Extract the [X, Y] coordinate from the center of the cell holding the provided text.  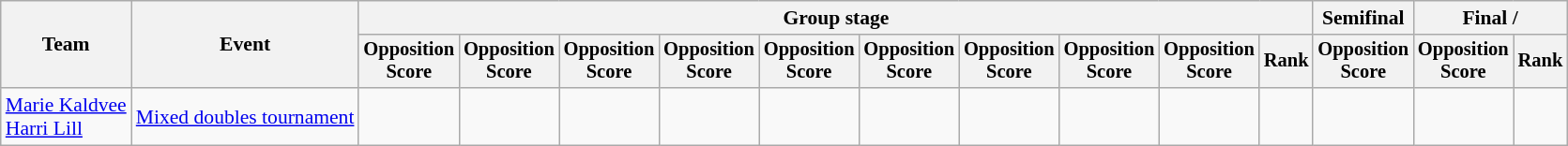
Final / [1490, 18]
Event [246, 45]
Mixed doubles tournament [246, 116]
Group stage [835, 18]
Team [66, 45]
Marie KaldveeHarri Lill [66, 116]
Semifinal [1362, 18]
